Return the (x, y) coordinate for the center point of the cell that contains the specified text.  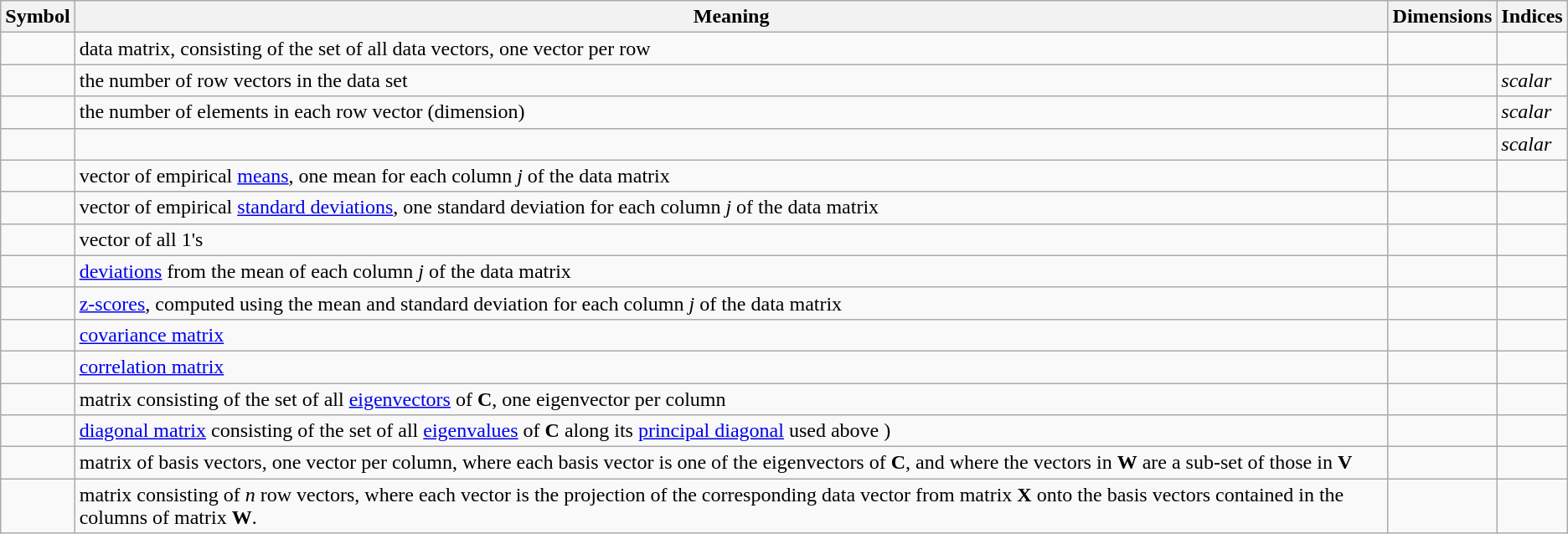
data matrix, consisting of the set of all data vectors, one vector per row (731, 49)
vector of all 1's (731, 239)
the number of elements in each row vector (dimension) (731, 112)
Symbol (38, 17)
deviations from the mean of each column j of the data matrix (731, 271)
vector of empirical standard deviations, one standard deviation for each column j of the data matrix (731, 208)
vector of empirical means, one mean for each column j of the data matrix (731, 176)
correlation matrix (731, 367)
diagonal matrix consisting of the set of all eigenvalues of C along its principal diagonal used above ) (731, 431)
Dimensions (1442, 17)
matrix consisting of the set of all eigenvectors of C, one eigenvector per column (731, 399)
the number of row vectors in the data set (731, 80)
Meaning (731, 17)
z-scores, computed using the mean and standard deviation for each column j of the data matrix (731, 303)
covariance matrix (731, 335)
Indices (1532, 17)
